From the cell containing the given text, extract its center point as [x, y] coordinate. 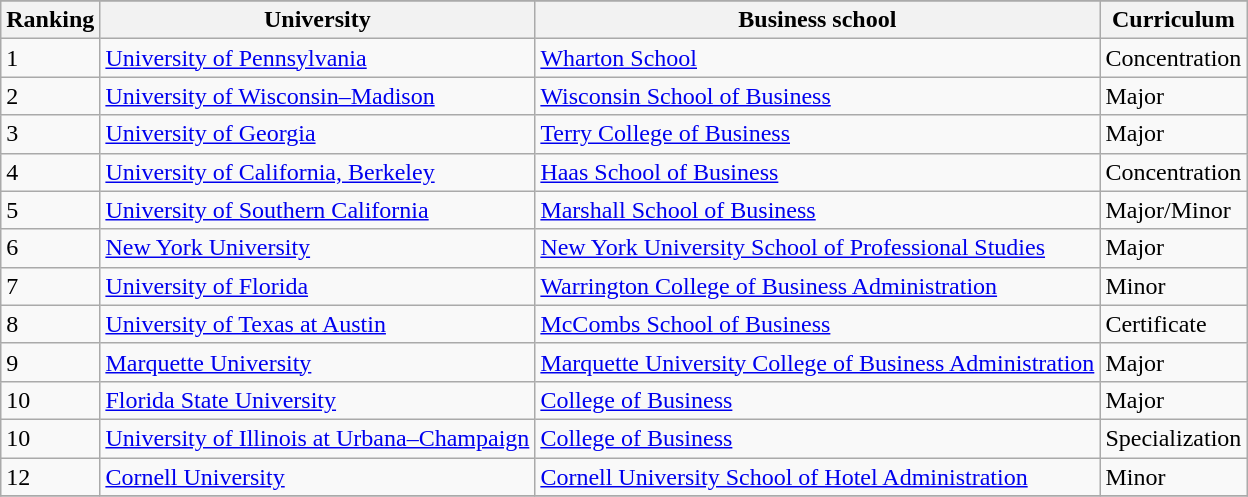
4 [50, 172]
University of Pennsylvania [318, 58]
University of Illinois at Urbana–Champaign [318, 438]
Haas School of Business [818, 172]
2 [50, 96]
3 [50, 134]
University of Southern California [318, 210]
University of Wisconsin–Madison [318, 96]
New York University [318, 248]
Major/Minor [1174, 210]
University of California, Berkeley [318, 172]
5 [50, 210]
Wisconsin School of Business [818, 96]
12 [50, 477]
9 [50, 362]
7 [50, 286]
8 [50, 324]
Terry College of Business [818, 134]
Specialization [1174, 438]
Cornell University [318, 477]
Curriculum [1174, 20]
6 [50, 248]
Warrington College of Business Administration [818, 286]
1 [50, 58]
University of Texas at Austin [318, 324]
Florida State University [318, 400]
University [318, 20]
McCombs School of Business [818, 324]
New York University School of Professional Studies [818, 248]
Certificate [1174, 324]
University of Georgia [318, 134]
Marquette University [318, 362]
Marquette University College of Business Administration [818, 362]
University of Florida [318, 286]
Marshall School of Business [818, 210]
Ranking [50, 20]
Cornell University School of Hotel Administration [818, 477]
Business school [818, 20]
Wharton School [818, 58]
